For the text-containing cell, return its midpoint in (x, y) coordinate format. 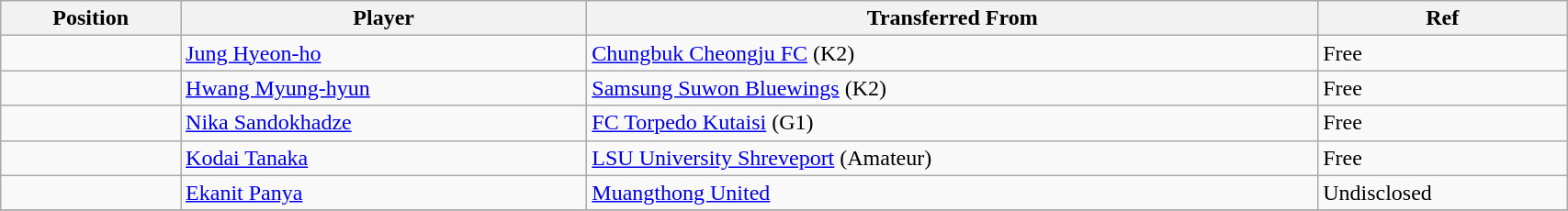
Nika Sandokhadze (384, 123)
FC Torpedo Kutaisi (G1) (953, 123)
Jung Hyeon-ho (384, 53)
Ref (1442, 18)
LSU University Shreveport (Amateur) (953, 158)
Kodai Tanaka (384, 158)
Transferred From (953, 18)
Chungbuk Cheongju FC (K2) (953, 53)
Samsung Suwon Bluewings (K2) (953, 88)
Player (384, 18)
Ekanit Panya (384, 193)
Muangthong United (953, 193)
Undisclosed (1442, 193)
Position (91, 18)
Hwang Myung-hyun (384, 88)
